Provide the (X, Y) coordinate of the cell's center where the given text is located.  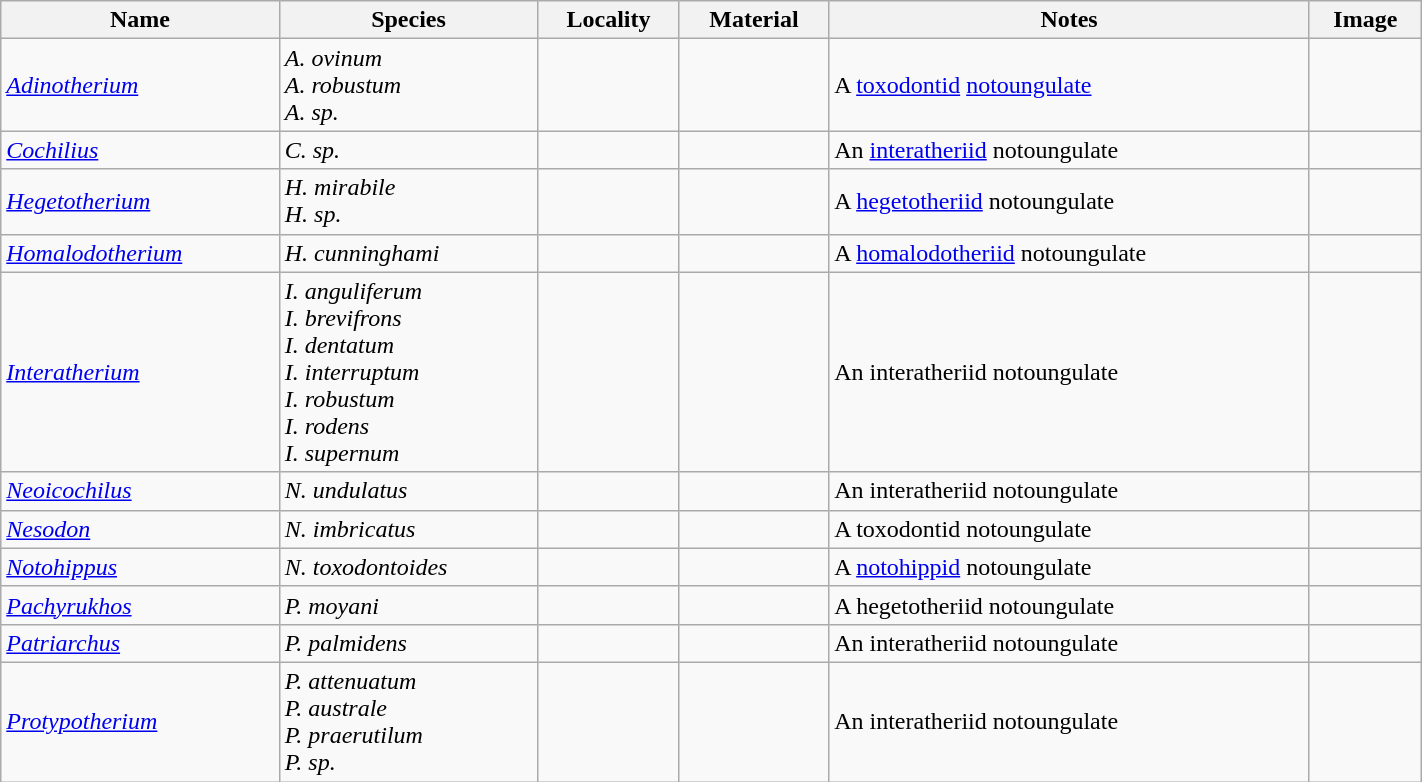
Pachyrukhos (140, 605)
H. cunninghami (408, 253)
Image (1365, 20)
N. toxodontoides (408, 567)
Adinotherium (140, 85)
Protypotherium (140, 722)
I. anguliferumI. brevifronsI. dentatumI. interruptumI. robustumI. rodensI. supernum (408, 372)
Interatherium (140, 372)
Notohippus (140, 567)
A notohippid notoungulate (1070, 567)
A homalodotheriid notoungulate (1070, 253)
H. mirabileH. sp. (408, 202)
Material (754, 20)
N. imbricatus (408, 529)
Neoicochilus (140, 491)
A. ovinumA. robustumA. sp. (408, 85)
N. undulatus (408, 491)
Homalodotherium (140, 253)
P. moyani (408, 605)
Locality (608, 20)
Nesodon (140, 529)
Cochilius (140, 150)
C. sp. (408, 150)
Name (140, 20)
P. attenuatumP. australeP. praerutilumP. sp. (408, 722)
Notes (1070, 20)
Hegetotherium (140, 202)
Patriarchus (140, 643)
P. palmidens (408, 643)
Species (408, 20)
